For the text-containing cell, return its midpoint in (X, Y) coordinate format. 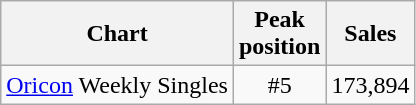
Sales (370, 34)
Oricon Weekly Singles (118, 85)
#5 (279, 85)
173,894 (370, 85)
Chart (118, 34)
Peakposition (279, 34)
